Search for the cell housing the specified text and yield its [X, Y] center coordinate. 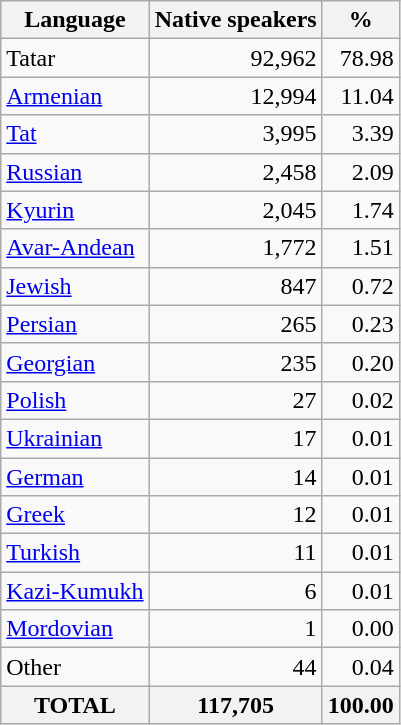
0.04 [360, 667]
92,962 [236, 58]
German [75, 477]
Tatar [75, 58]
78.98 [360, 58]
Greek [75, 515]
235 [236, 362]
2,458 [236, 172]
11 [236, 553]
Native speakers [236, 20]
Mordovian [75, 629]
1.74 [360, 210]
1.51 [360, 248]
12,994 [236, 96]
11.04 [360, 96]
1 [236, 629]
2.09 [360, 172]
Tat [75, 134]
Kazi-Kumukh [75, 591]
Polish [75, 400]
100.00 [360, 705]
1,772 [236, 248]
0.72 [360, 286]
Georgian [75, 362]
Avar-Andean [75, 248]
27 [236, 400]
0.20 [360, 362]
44 [236, 667]
12 [236, 515]
0.23 [360, 324]
Persian [75, 324]
265 [236, 324]
2,045 [236, 210]
14 [236, 477]
Jewish [75, 286]
Ukrainian [75, 438]
6 [236, 591]
Language [75, 20]
Turkish [75, 553]
% [360, 20]
Armenian [75, 96]
0.02 [360, 400]
117,705 [236, 705]
17 [236, 438]
847 [236, 286]
3,995 [236, 134]
TOTAL [75, 705]
Russian [75, 172]
0.00 [360, 629]
Kyurin [75, 210]
Other [75, 667]
3.39 [360, 134]
